Output the [x, y] coordinate of the center of the cell containing the given text.  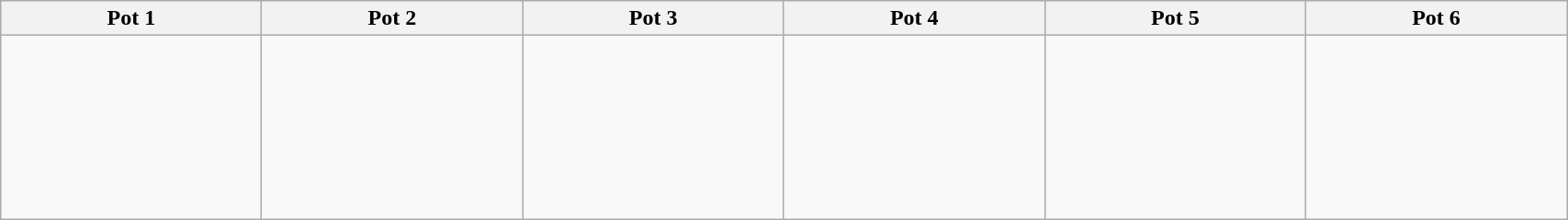
Pot 5 [1175, 18]
Pot 6 [1436, 18]
Pot 4 [914, 18]
Pot 1 [131, 18]
Pot 2 [392, 18]
Pot 3 [653, 18]
